Identify which cell holds the provided text, then report its (X, Y) central coordinate. 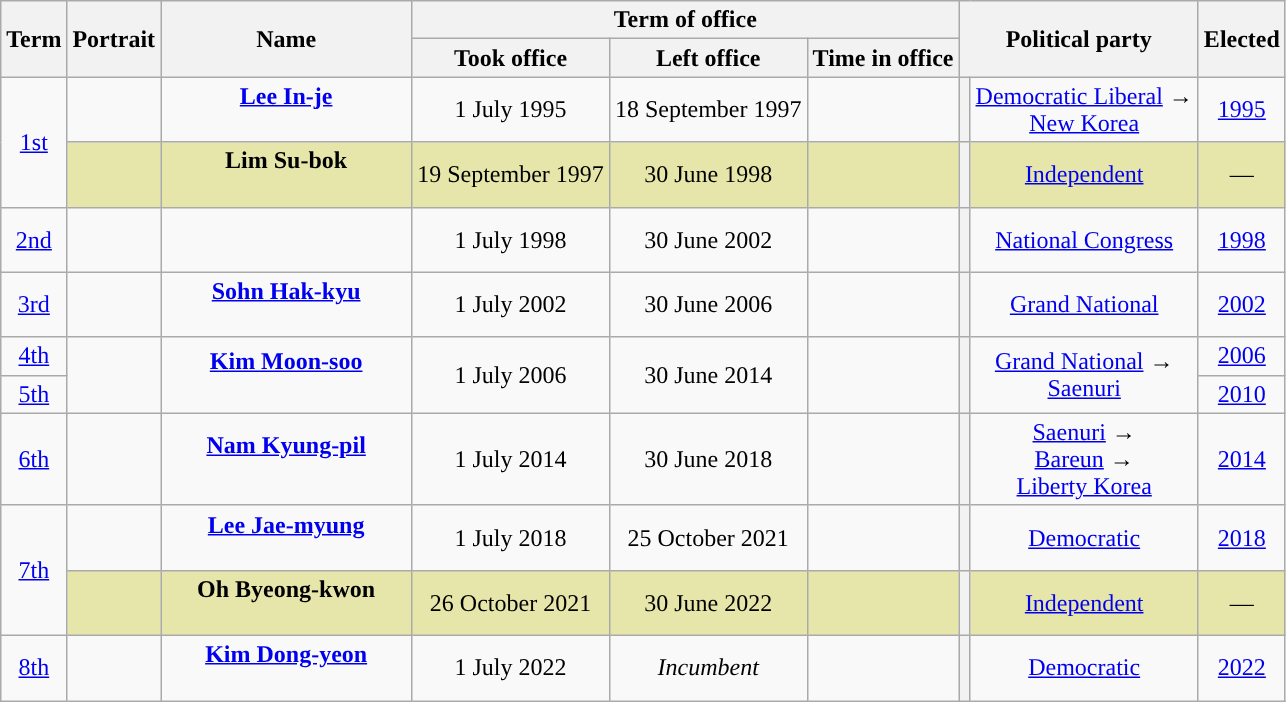
Sohn Hak-kyu (286, 304)
2010 (1242, 394)
1 July 2002 (511, 304)
30 June 2002 (708, 240)
Grand National →Saenuri (1084, 375)
5th (34, 394)
3rd (34, 304)
25 October 2021 (708, 538)
6th (34, 459)
30 June 1998 (708, 174)
Term (34, 39)
Incumbent (708, 668)
Took office (511, 58)
30 June 2018 (708, 459)
Elected (1242, 39)
Kim Moon-soo (286, 375)
1 July 1998 (511, 240)
Lee In-je (286, 110)
2002 (1242, 304)
1 July 2018 (511, 538)
Time in office (883, 58)
Nam Kyung-pil (286, 459)
1 July 2006 (511, 375)
1995 (1242, 110)
Portrait (114, 39)
30 June 2022 (708, 602)
30 June 2006 (708, 304)
1 July 2014 (511, 459)
1 July 1995 (511, 110)
1 July 2022 (511, 668)
2006 (1242, 356)
Name (286, 39)
7th (34, 570)
Kim Dong-yeon (286, 668)
1st (34, 142)
8th (34, 668)
2nd (34, 240)
Lee Jae-myung (286, 538)
2022 (1242, 668)
2018 (1242, 538)
National Congress (1084, 240)
Saenuri →Bareun →Liberty Korea (1084, 459)
Democratic Liberal →New Korea (1084, 110)
26 October 2021 (511, 602)
18 September 1997 (708, 110)
1998 (1242, 240)
4th (34, 356)
30 June 2014 (708, 375)
19 September 1997 (511, 174)
Political party (1078, 39)
Term of office (686, 20)
Lim Su-bok (286, 174)
2014 (1242, 459)
Oh Byeong-kwon (286, 602)
Grand National (1084, 304)
Left office (708, 58)
